Return the [X, Y] coordinate for the center point of the cell that contains the specified text.  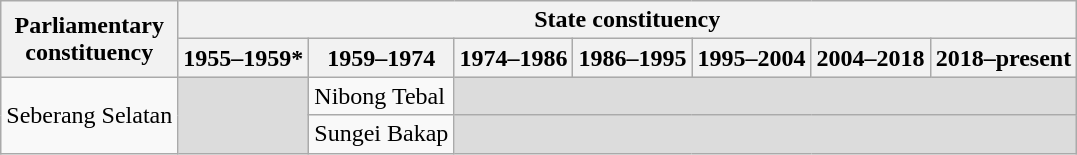
1955–1959* [244, 58]
1986–1995 [632, 58]
2018–present [1004, 58]
1974–1986 [514, 58]
Sungei Bakap [382, 134]
2004–2018 [870, 58]
Seberang Selatan [90, 115]
Parliamentaryconstituency [90, 39]
1995–2004 [752, 58]
Nibong Tebal [382, 96]
State constituency [628, 20]
1959–1974 [382, 58]
